For the text-containing cell, return its midpoint in (X, Y) coordinate format. 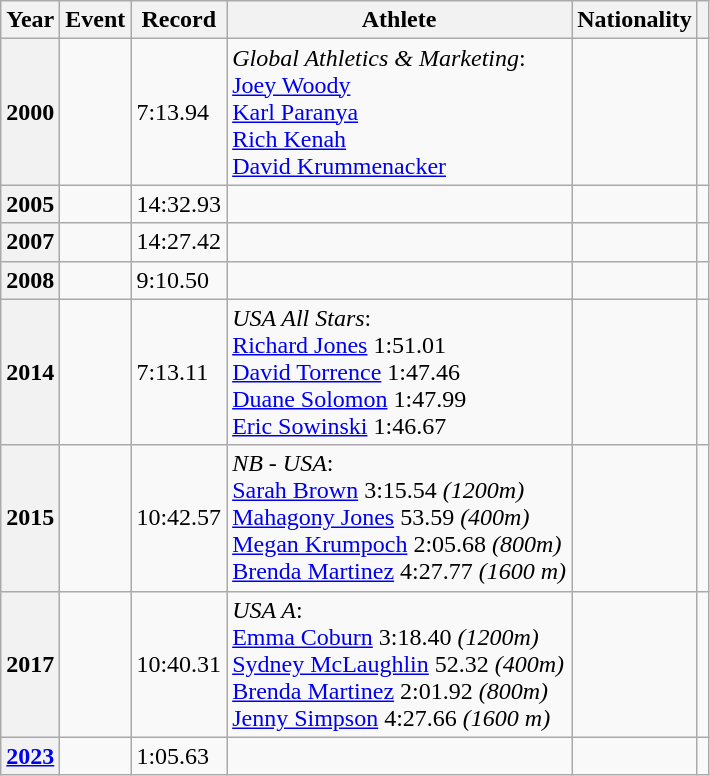
9:10.50 (179, 280)
10:42.57 (179, 518)
Athlete (400, 20)
10:40.31 (179, 664)
Event (96, 20)
2008 (30, 280)
Year (30, 20)
1:05.63 (179, 756)
2023 (30, 756)
7:13.94 (179, 112)
14:32.93 (179, 204)
Record (179, 20)
2000 (30, 112)
2005 (30, 204)
2015 (30, 518)
7:13.11 (179, 372)
USA A:Emma Coburn 3:18.40 (1200m)Sydney McLaughlin 52.32 (400m)Brenda Martinez 2:01.92 (800m)Jenny Simpson 4:27.66 (1600 m) (400, 664)
14:27.42 (179, 242)
NB - USA:Sarah Brown 3:15.54 (1200m)Mahagony Jones 53.59 (400m)Megan Krumpoch 2:05.68 (800m)Brenda Martinez 4:27.77 (1600 m) (400, 518)
USA All Stars:Richard Jones 1:51.01David Torrence 1:47.46Duane Solomon 1:47.99Eric Sowinski 1:46.67 (400, 372)
2017 (30, 664)
2007 (30, 242)
2014 (30, 372)
Nationality (635, 20)
Global Athletics & Marketing:Joey WoodyKarl ParanyaRich KenahDavid Krummenacker (400, 112)
